Determine the [x, y] coordinate at the center of the cell enclosing the given text.  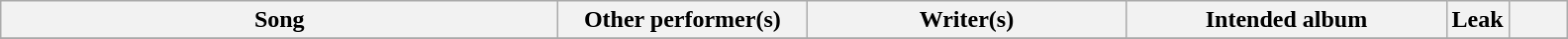
Intended album [1287, 20]
Leak [1477, 20]
Song [279, 20]
Other performer(s) [683, 20]
Writer(s) [966, 20]
